Scan for the cell matching the given text and deliver its [x, y] coordinate at center. 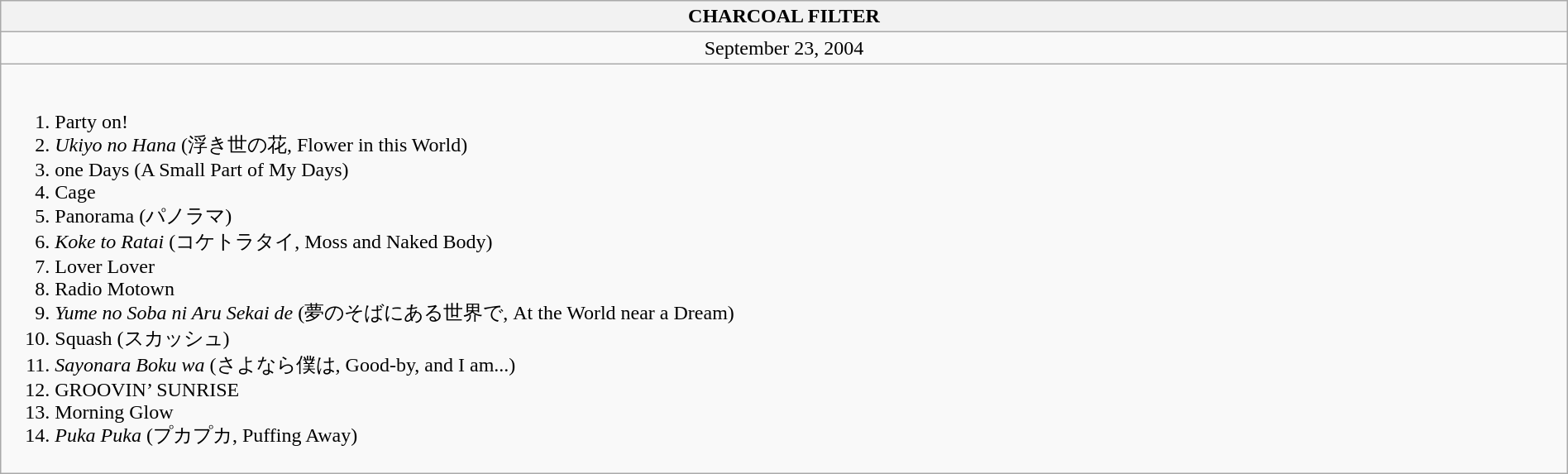
CHARCOAL FILTER [784, 17]
September 23, 2004 [784, 48]
